Output the (x, y) coordinate of the center of the cell containing the given text.  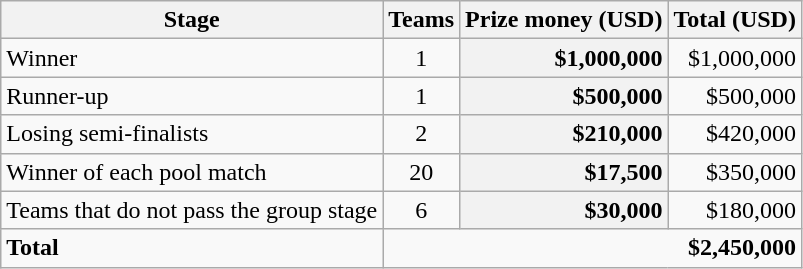
Losing semi-finalists (192, 134)
Winner (192, 58)
$350,000 (735, 172)
Total (USD) (735, 20)
Stage (192, 20)
Teams that do not pass the group stage (192, 210)
$420,000 (735, 134)
20 (422, 172)
$210,000 (564, 134)
$30,000 (564, 210)
Prize money (USD) (564, 20)
Winner of each pool match (192, 172)
$17,500 (564, 172)
Teams (422, 20)
$2,450,000 (592, 248)
2 (422, 134)
Total (192, 248)
$180,000 (735, 210)
6 (422, 210)
Runner-up (192, 96)
